Output the (x, y) coordinate of the center of the cell containing the given text.  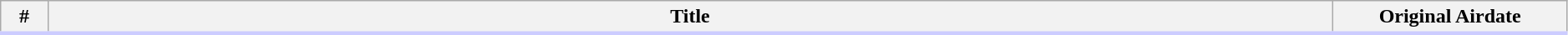
Original Airdate (1450, 17)
Title (690, 17)
# (24, 17)
